Find where the given text appears and provide that cell's center as (X, Y) coordinate. 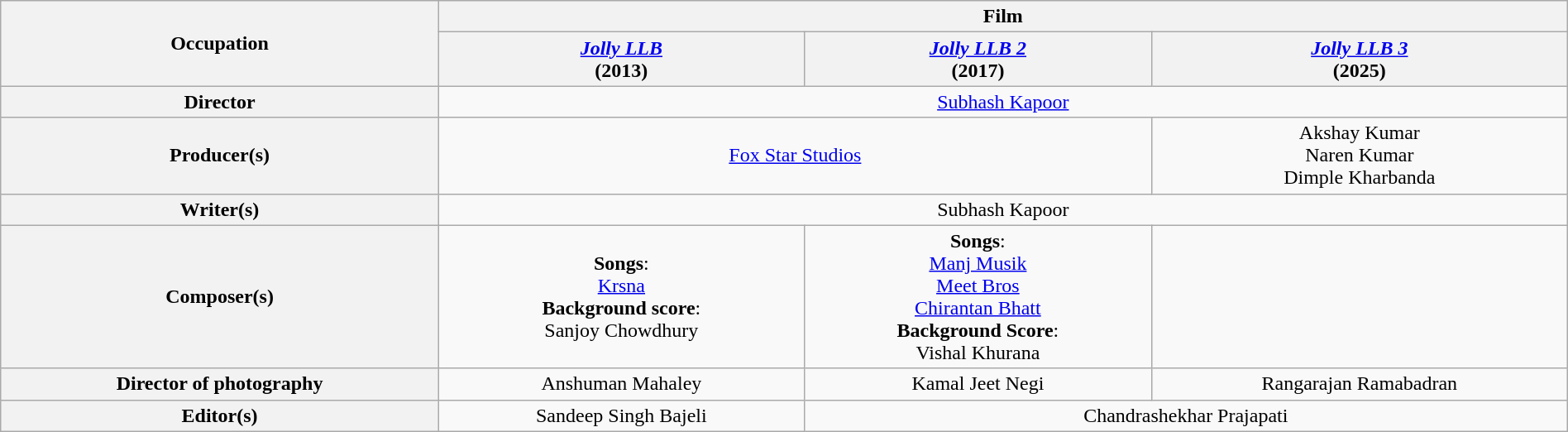
Film (1002, 17)
Jolly LLB (2013) (621, 60)
Akshay Kumar Naren Kumar Dimple Kharbanda (1360, 156)
Occupation (220, 43)
Chandrashekhar Prajapati (1186, 415)
Composer(s) (220, 296)
Anshuman Mahaley (621, 384)
Director (220, 102)
Rangarajan Ramabadran (1360, 384)
Songs:Manj MusikMeet BrosChirantan BhattBackground Score:Vishal Khurana (978, 296)
Jolly LLB 2 (2017) (978, 60)
Writer(s) (220, 209)
Jolly LLB 3 (2025) (1360, 60)
Producer(s) (220, 156)
Editor(s) (220, 415)
Fox Star Studios (795, 156)
Sandeep Singh Bajeli (621, 415)
Songs:KrsnaBackground score:Sanjoy Chowdhury (621, 296)
Director of photography (220, 384)
Kamal Jeet Negi (978, 384)
